Pinpoint the cell where the given text exists, returning its [x, y] midpoint coordinate. 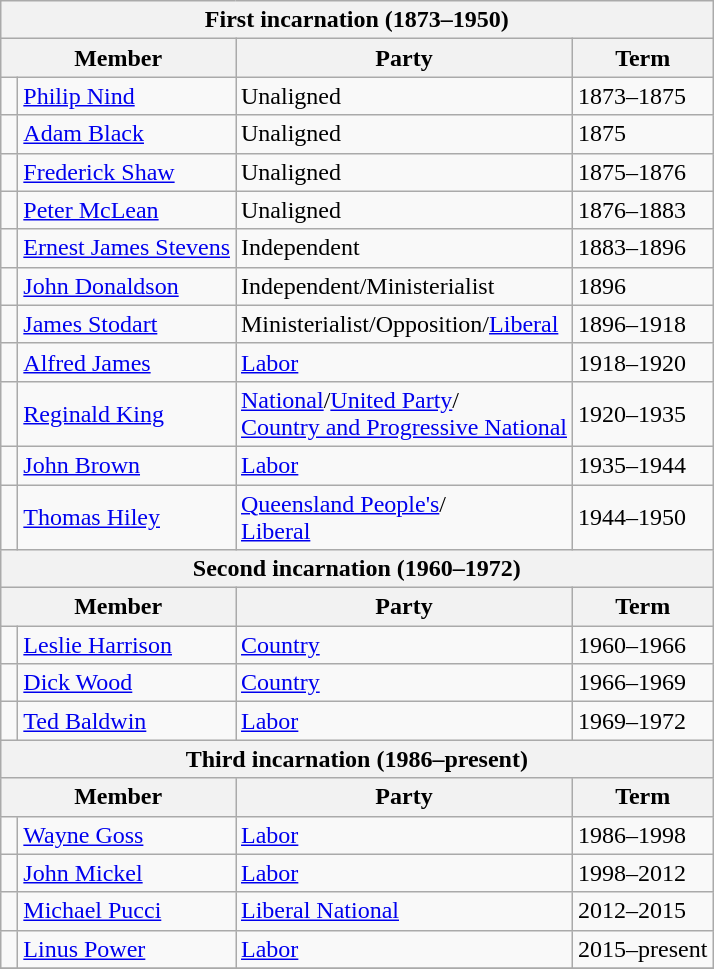
Ministerialist/Opposition/Liberal [404, 324]
1896–1918 [643, 324]
National/United Party/Country and Progressive National [404, 414]
Adam Black [127, 134]
First incarnation (1873–1950) [357, 20]
1944–1950 [643, 516]
John Donaldson [127, 286]
1920–1935 [643, 414]
Independent/Ministerialist [404, 286]
1876–1883 [643, 210]
2015–present [643, 949]
1986–1998 [643, 835]
Independent [404, 248]
Alfred James [127, 362]
Michael Pucci [127, 911]
Ernest James Stevens [127, 248]
1883–1896 [643, 248]
Linus Power [127, 949]
1875 [643, 134]
1960–1966 [643, 645]
1935–1944 [643, 465]
2012–2015 [643, 911]
1918–1920 [643, 362]
Liberal National [404, 911]
Ted Baldwin [127, 721]
Peter McLean [127, 210]
1966–1969 [643, 683]
Third incarnation (1986–present) [357, 759]
Frederick Shaw [127, 172]
Queensland People's/Liberal [404, 516]
1873–1875 [643, 96]
Leslie Harrison [127, 645]
James Stodart [127, 324]
Second incarnation (1960–1972) [357, 569]
John Mickel [127, 873]
1969–1972 [643, 721]
1998–2012 [643, 873]
Dick Wood [127, 683]
Wayne Goss [127, 835]
John Brown [127, 465]
1896 [643, 286]
1875–1876 [643, 172]
Reginald King [127, 414]
Thomas Hiley [127, 516]
Philip Nind [127, 96]
